Extract the (X, Y) coordinate from the center of the cell holding the provided text.  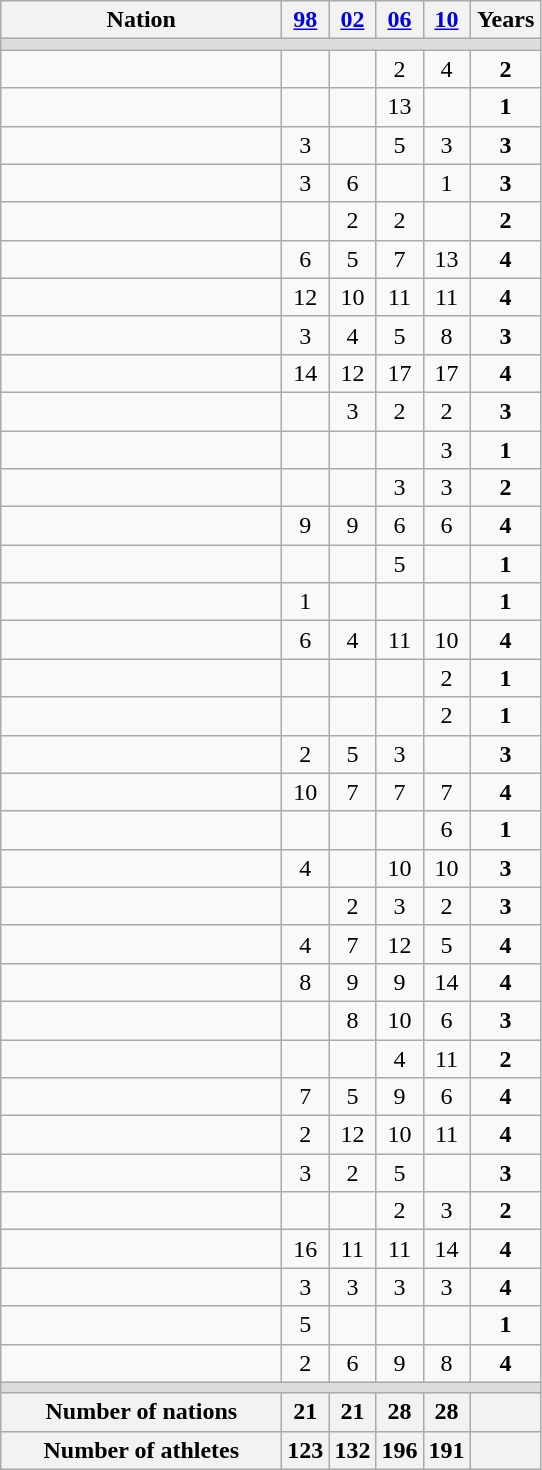
16 (306, 1249)
123 (306, 1450)
191 (446, 1450)
Number of athletes (142, 1450)
Number of nations (142, 1412)
132 (352, 1450)
06 (400, 20)
98 (306, 20)
02 (352, 20)
Years (506, 20)
196 (400, 1450)
Nation (142, 20)
